Search for the cell housing the specified text and yield its [X, Y] center coordinate. 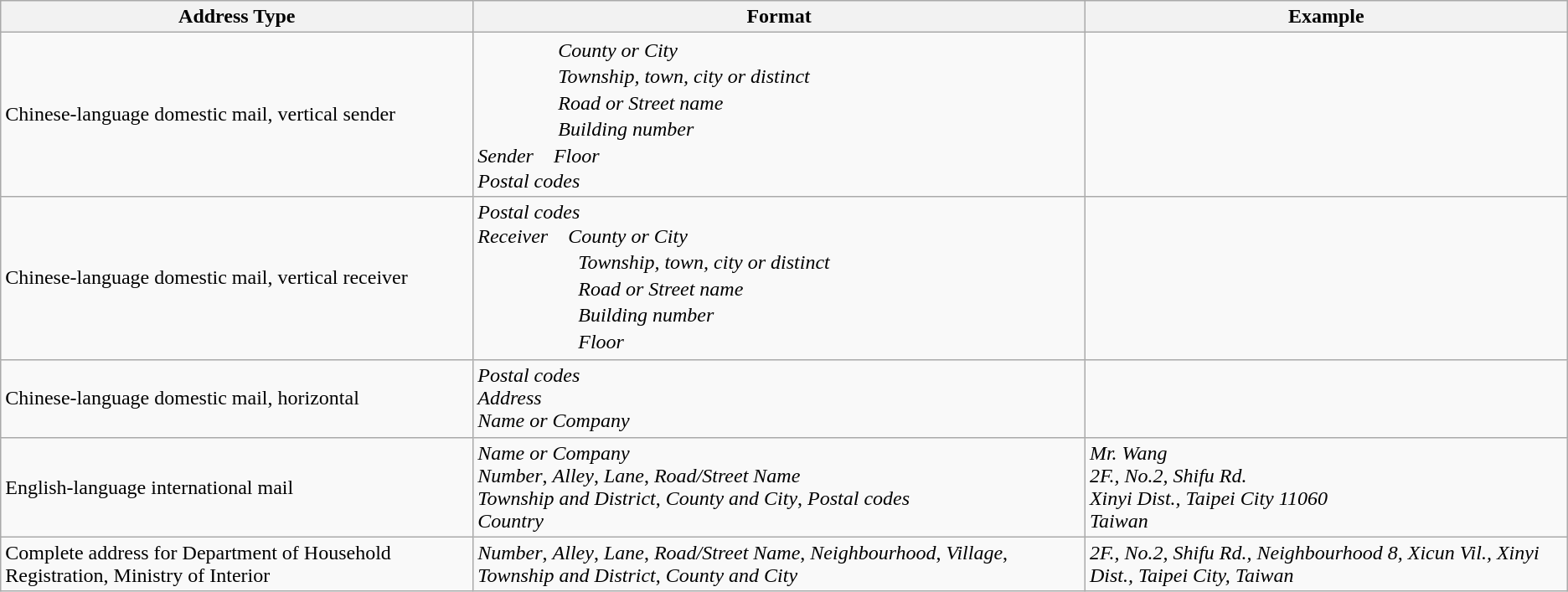
Format [779, 17]
Postal codesAddressName or Company [779, 399]
Complete address for Department of Household Registration, Ministry of Interior [237, 564]
Postal codesReceiver County or City Township, town, city or distinct Road or Street name Building number Floor [779, 278]
Chinese-language domestic mail, horizontal [237, 399]
English-language international mail [237, 487]
2F., No.2, Shifu Rd., Neighbourhood 8, Xicun Vil., Xinyi Dist., Taipei City, Taiwan [1326, 564]
Number, Alley, Lane, Road/Street Name, Neighbourhood, Village, Township and District, County and City [779, 564]
Mr. Wang2F., No.2, Shifu Rd.Xinyi Dist., Taipei City 11060Taiwan [1326, 487]
County or City Township, town, city or distinct Road or Street name Building numberSender FloorPostal codes [779, 115]
Name or CompanyNumber, Alley, Lane, Road/Street NameTownship and District, County and City, Postal codesCountry [779, 487]
Example [1326, 17]
Chinese-language domestic mail, vertical receiver [237, 278]
Address Type [237, 17]
Chinese-language domestic mail, vertical sender [237, 115]
